Output the (X, Y) coordinate of the center of the cell containing the given text.  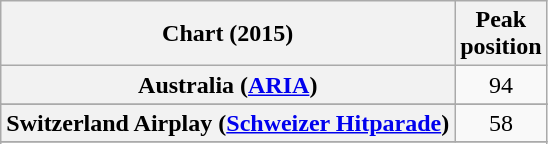
Chart (2015) (228, 34)
Australia (ARIA) (228, 85)
94 (501, 85)
58 (501, 123)
Switzerland Airplay (Schweizer Hitparade) (228, 123)
Peakposition (501, 34)
